Return (X, Y) of the center of cell containing provided text 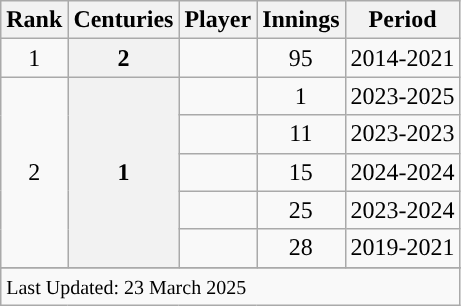
Innings (301, 20)
2024-2024 (402, 172)
25 (301, 210)
Rank (34, 20)
95 (301, 58)
Player (218, 20)
Last Updated: 23 March 2025 (230, 286)
28 (301, 248)
Period (402, 20)
2023-2025 (402, 96)
Centuries (124, 20)
2023-2023 (402, 134)
15 (301, 172)
2023-2024 (402, 210)
2019-2021 (402, 248)
2014-2021 (402, 58)
11 (301, 134)
